Capture the cell that displays the provided text and extract its [X, Y] central coordinate. 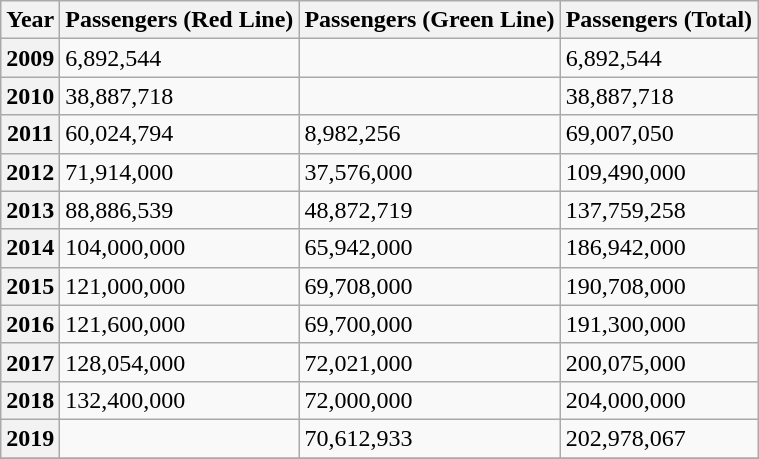
Passengers (Green Line) [430, 20]
191,300,000 [659, 324]
121,000,000 [180, 286]
2011 [30, 134]
109,490,000 [659, 172]
Year [30, 20]
69,708,000 [430, 286]
Passengers (Red Line) [180, 20]
2015 [30, 286]
2013 [30, 210]
69,700,000 [430, 324]
2012 [30, 172]
72,000,000 [430, 400]
202,978,067 [659, 438]
121,600,000 [180, 324]
71,914,000 [180, 172]
37,576,000 [430, 172]
48,872,719 [430, 210]
Passengers (Total) [659, 20]
72,021,000 [430, 362]
132,400,000 [180, 400]
2018 [30, 400]
128,054,000 [180, 362]
60,024,794 [180, 134]
2009 [30, 58]
88,886,539 [180, 210]
204,000,000 [659, 400]
186,942,000 [659, 248]
2014 [30, 248]
137,759,258 [659, 210]
200,075,000 [659, 362]
70,612,933 [430, 438]
8,982,256 [430, 134]
2016 [30, 324]
2010 [30, 96]
65,942,000 [430, 248]
69,007,050 [659, 134]
190,708,000 [659, 286]
2017 [30, 362]
104,000,000 [180, 248]
2019 [30, 438]
